Search for the cell housing the specified text and yield its [x, y] center coordinate. 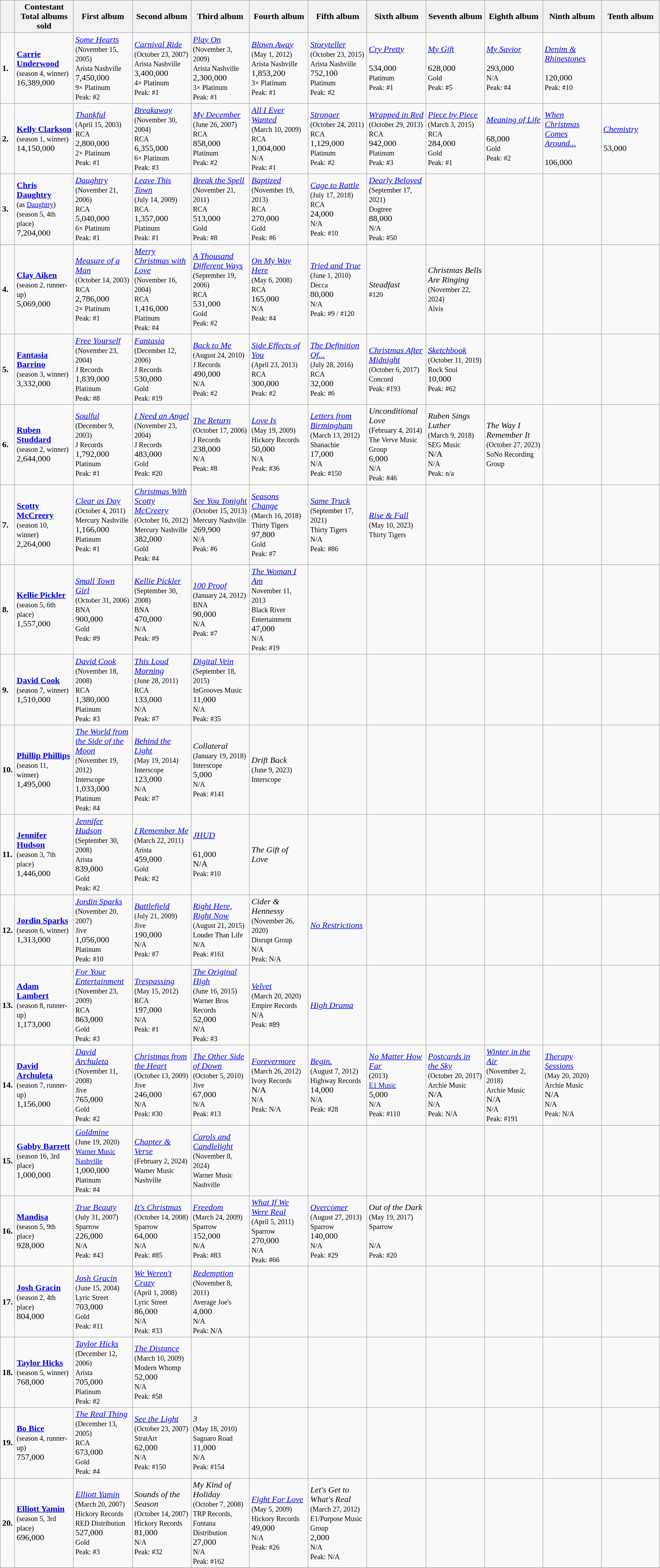
The Original High(June 16, 2015)Warner Bros Records52,000N/APeak: #3 [220, 1005]
Velvet(March 20, 2020)Empire RecordsN/APeak: #89 [279, 1005]
2. [8, 139]
Denim & Rhinestones120,000 Peak: #10 [572, 68]
Fantasia Barrino(season 3, winner)3,332,000 [44, 369]
Christmas After Midnight(October 6, 2017)ConcordPeak: #193 [396, 369]
Third album [220, 17]
19. [8, 1443]
Freedom(March 24, 2009)Sparrow152,000N/APeak: #83 [220, 1231]
5. [8, 369]
Carrie Underwood(season 4, winner)16,389,000 [44, 68]
See the Light(October 23, 2007)StratArt62,000N/APeak: #150 [162, 1443]
Measure of a Man(October 14, 2003)RCA2,786,0002× PlatinumPeak: #1 [103, 289]
High Drama [337, 1005]
Cider & Hennessy(November 26, 2020)Disrupt GroupN/APeak: N/A [279, 930]
Winter in the Air(November 2, 2018)Archie MusicN/AN/APeak: #191 [514, 1086]
Carnival Ride(October 23, 2007)Arista Nashville3,400,0004× PlatinumPeak: #1 [162, 68]
Second album [162, 17]
Seasons Change(March 16, 2018)Thirty Tigers97,800GoldPeak: #7 [279, 525]
The Other Side of Down(October 5, 2010)Jive67,000N/APeak: #13 [220, 1086]
I Need an Angel(November 23, 2004)J Records483,000GoldPeak: #20 [162, 444]
On My Way Here(May 6, 2008)RCA165,000N/APeak: #4 [279, 289]
Soulful(December 9, 2003)J Records1,792,000PlatinumPeak: #1 [103, 444]
For Your Entertainment(November 23, 2009)RCA863,000GoldPeak: #3 [103, 1005]
Christmas from the Heart(October 13, 2009)Jive246,000N/APeak: #30 [162, 1086]
14. [8, 1086]
Tried and True(June 1, 2010)Decca 80,000 N/APeak: #9 / #120 [337, 289]
Chris Daughtry(as Daughtry)(season 5, 4th place)7,204,000 [44, 209]
When Christmas Comes Around...106,000 [572, 139]
First album [103, 17]
Cry Pretty534,000PlatinumPeak: #1 [396, 68]
Unconditional Love(February 4, 2014)The Verve Music Group6,000N/APeak: #46 [396, 444]
Christmas With Scotty McCreery(October 16, 2012)Mercury Nashville382,000GoldPeak: #4 [162, 525]
Fourth album [279, 17]
Letters from Birmingham(March 13, 2012)Shanachie17,000N/APeak: #150 [337, 444]
100 Proof(January 24, 2012)BNA90,000N/APeak: #7 [220, 609]
My Gift628,000GoldPeak: #5 [455, 68]
All I Ever Wanted(March 10, 2009)RCA1,004,000N/APeak: #1 [279, 139]
Fantasia(December 12, 2006)J Records530,000GoldPeak: #19 [162, 369]
Bo Bice(season 4, runner-up)757,000 [44, 1443]
David Archuleta(November 11, 2008)Jive765,000GoldPeak: #2 [103, 1086]
6. [8, 444]
Chemistry53,000 [630, 139]
Christmas Bells Are Ringing(November 22, 2024)Alvis [455, 289]
My December(June 26, 2007)RCA858,000PlatinumPeak: #2 [220, 139]
Ninth album [572, 17]
Forevermore(March 26, 2012)Ivory RecordsN/AN/APeak: N/A [279, 1086]
Baptized(November 19, 2013)RCA270,000 Gold Peak: #6 [279, 209]
Goldmine(June 19, 2020)Warner Music Nashville1,000,000PlatinumPeak: #4 [103, 1161]
Carols and Candlelight(November 8, 2024)Warner Music Nashville [220, 1161]
Wrapped in Red(October 29, 2013)RCA942,000PlatinumPeak: #3 [396, 139]
Seventh album [455, 17]
Jennifer Hudson(season 3, 7th place)1,446,000 [44, 854]
Leave This Town(July 14, 2009)RCA1,357,000PlatinumPeak: #1 [162, 209]
7. [8, 525]
Josh Gracin(season 2, 4th place)804,000 [44, 1302]
15. [8, 1161]
Chapter & Verse(February 2, 2024)Warner Music Nashville [162, 1161]
A Thousand Different Ways(September 19, 2006)RCA531,000GoldPeak: #2 [220, 289]
Back to Me(August 24, 2010)J Records490,000N/APeak: #2 [220, 369]
Battlefield(July 21, 2009)Jive190,000N/APeak: #7 [162, 930]
True Beauty(July 31, 2007)Sparrow226,000N/APeak: #43 [103, 1231]
Side Effects of You(April 23, 2013)RCA300,000Peak: #2 [279, 369]
Collateral(January 19, 2018)Interscope5,000N/APeak: #141 [220, 770]
The Return(October 17, 2006)J Records238,000N/APeak: #8 [220, 444]
Merry Christmas with Love(November 16, 2004)RCA1,416,000PlatinumPeak: #4 [162, 289]
David Archuleta(season 7, runner-up)1,156,000 [44, 1086]
Adam Lambert(season 8, runner-up)1,173,000 [44, 1005]
Some Hearts(November 15, 2005)Arista Nashville7,450,0009× PlatinumPeak: #2 [103, 68]
Same Truck(September 17, 2021)Thirty TigersN/APeak: #86 [337, 525]
16. [8, 1231]
The Real Thing(December 13, 2005)RCA673,000GoldPeak: #4 [103, 1443]
See You Tonight(October 15, 2013)Mercury Nashville269,900N/APeak: #6 [220, 525]
Tenth album [630, 17]
8. [8, 609]
9. [8, 689]
No Restrictions [337, 930]
The Definition Of...(July 28, 2016)RCA32,000Peak: #6 [337, 369]
Daughtry(November 21, 2006)RCA5,040,0006× PlatinumPeak: #1 [103, 209]
Storyteller(October 23, 2015)Arista Nashville752,100PlatinumPeak: #2 [337, 68]
The Woman I AmNovember 11, 2013Black River Entertainment47,000N/APeak: #19 [279, 609]
Cage to Rattle(July 17, 2018)RCA24,000 N/APeak: #10 [337, 209]
Ruben Sings Luther(March 9, 2018)SEG MusicN/AN/APeak: n/a [455, 444]
Begin.(August 7, 2012)Highway Records14,000N/APeak: #28 [337, 1086]
The Distance(March 10, 2009)Modern Whomp 52,000N/APeak: #58 [162, 1372]
17. [8, 1302]
Elliott Yamin(March 20, 2007)Hickory RecordsRED Distribution527,000GoldPeak: #3 [103, 1523]
3(May 18, 2010)Saguaro Road11,000N/APeak: #154 [220, 1443]
Trespassing(May 15, 2012)RCA197,000N/APeak: #1 [162, 1005]
Fifth album [337, 17]
Small Town Girl(October 31, 2006)BNA900,000GoldPeak: #9 [103, 609]
Rise & Fall(May 10, 2023)Thirty Tigers [396, 525]
Eighth album [514, 17]
What If We Were Real(April 5, 2011)Sparrow270,000N/APeak: #66 [279, 1231]
Free Yourself(November 23, 2004)J Records1,839,000PlatinumPeak: #8 [103, 369]
Gabby Barrett(season 16, 3rd place)1,000,000 [44, 1161]
Sounds of the Season(October 14, 2007)Hickory Records81,000N/APeak: #32 [162, 1523]
Kelly Clarkson(season 1, winner)14,150,000 [44, 139]
Elliott Yamin(season 5, 3rd place)696,000 [44, 1523]
David Cook(November 18, 2008)RCA1,380,000PlatinumPeak: #3 [103, 689]
12. [8, 930]
13. [8, 1005]
20. [8, 1523]
Piece by Piece(March 3, 2015)RCA284,000GoldPeak: #1 [455, 139]
Phillip Phillips (season 11, winner)1,495,000 [44, 770]
David Cook(season 7, winner)1,510,000 [44, 689]
Clay Aiken(season 2, runner-up)5,069,000 [44, 289]
The Way I Remember It(October 27, 2023)SoNo Recording Group [514, 444]
Love Is(May 19, 2009)Hickory Records50,000N/APeak: #36 [279, 444]
Play On(November 3, 2009)Arista Nashville2,300,0003× PlatinumPeak: #1 [220, 68]
Thankful (April 15, 2003)RCA2,800,0002× PlatinumPeak: #1 [103, 139]
Sixth album [396, 17]
Taylor Hicks(December 12, 2006)Arista 705,000PlatinumPeak: #2 [103, 1372]
10. [8, 770]
Therapy Sessions(May 20, 2020)Archie MusicN/AN/APeak: N/A [572, 1086]
Digital Vein(September 18, 2015)InGrooves Music11,000N/APeak: #35 [220, 689]
Jordin Sparks(season 6, winner)1,313,000 [44, 930]
Overcomer(August 27, 2013)Sparrow140,000N/APeak: #29 [337, 1231]
Drift Back(June 9, 2023)Interscope [279, 770]
Mandisa(season 5, 9th place)928,000 [44, 1231]
Let's Get to What's Real(March 27, 2012)E1/Purpose Music Group2,000N/APeak: N/A [337, 1523]
Taylor Hicks(season 5, winner)768,000 [44, 1372]
Josh Gracin(June 15, 2004)Lyric Street703,000GoldPeak: #11 [103, 1302]
We Weren't Crazy(April 1, 2008)Lyric Street86,000N/APeak: #33 [162, 1302]
11. [8, 854]
I Remember Me(March 22, 2011)Arista459,000GoldPeak: #2 [162, 854]
JHUD61,000N/APeak: #10 [220, 854]
Kellie Pickler(season 5, 6th place)1,557,000 [44, 609]
Breakaway(November 30, 2004)RCA6,355,0006× PlatinumPeak: #3 [162, 139]
3. [8, 209]
Postcards in the Sky(October 20, 2017)Archie MusicN/AN/APeak: N/A [455, 1086]
My Kind of Holiday(October 7, 2008)TRP Records,Fontana Distribution27,000N/APeak: #162 [220, 1523]
Jennifer Hudson(September 30, 2008)Arista839,000GoldPeak: #2 [103, 854]
Stronger(October 24, 2011)RCA1,129,000PlatinumPeak: #2 [337, 139]
Kellie Pickler(September 30, 2008)BNA470,000N/APeak: #9 [162, 609]
Steadfast#120 [396, 289]
Clear as Day(October 4, 2011)Mercury Nashville1,166,000PlatinumPeak: #1 [103, 525]
Ruben Studdard(season 2, winner)2,644,000 [44, 444]
Meaning of Life 68,000GoldPeak: #2 [514, 139]
Redemption(November 8, 2011)Average Joe's4,000N/APeak: N/A [220, 1302]
Sketchbook(October 11, 2019)Rock Soul10,000Peak: #62 [455, 369]
ContestantTotal albums sold [44, 17]
Fight For Love(May 5, 2009)Hickory Records49,000N/APeak: #26 [279, 1523]
The World from the Side of the Moon(November 19, 2012)Interscope1,033,000PlatinumPeak: #4 [103, 770]
Right Here, Right Now(August 21, 2015)Louder Than LifeN/APeak: #161 [220, 930]
Jordin Sparks(November 20, 2007)Jive1,056,000PlatinumPeak: #10 [103, 930]
My Savior293,000N/APeak: #4 [514, 68]
1. [8, 68]
18. [8, 1372]
Behind the Light(May 19, 2014)Interscope123,000N/APeak: #7 [162, 770]
Break the Spell(November 21, 2011)RCA513,000 GoldPeak: #8 [220, 209]
No Matter How Far(2013)E1 Music5,000N/APeak: #110 [396, 1086]
This Loud Morning(June 28, 2011)RCA133,000N/APeak: #7 [162, 689]
4. [8, 289]
Blown Away(May 1, 2012)Arista Nashville1,853,2003× PlatinumPeak: #1 [279, 68]
Scotty McCreery(season 10, winner)2,264,000 [44, 525]
It's Christmas(October 14, 2008)Sparrow64,000N/APeak: #85 [162, 1231]
The Gift of Love [279, 854]
Out of the Dark(May 19, 2017)SparrowN/APeak: #20 [396, 1231]
Dearly Beloved(September 17, 2021)Dogtree88,000N/APeak: #50 [396, 209]
